Find where the given text appears and provide that cell's center as [X, Y] coordinate. 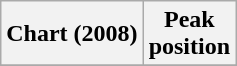
Chart (2008) [72, 34]
Peakposition [189, 34]
